Extract the [X, Y] coordinate from the center of the cell holding the provided text.  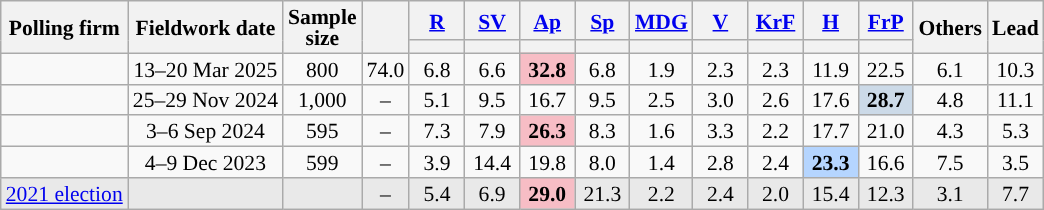
1.4 [662, 162]
599 [322, 162]
13–20 Mar 2025 [206, 68]
3.3 [720, 132]
3.0 [720, 100]
2.6 [776, 100]
2.0 [776, 194]
15.4 [830, 194]
23.3 [830, 162]
17.7 [830, 132]
11.1 [1016, 100]
25–29 Nov 2024 [206, 100]
16.7 [548, 100]
5.4 [436, 194]
32.8 [548, 68]
12.3 [886, 194]
Ap [548, 20]
SV [492, 20]
H [830, 20]
1.6 [662, 132]
5.3 [1016, 132]
14.4 [492, 162]
17.6 [830, 100]
5.1 [436, 100]
16.6 [886, 162]
7.7 [1016, 194]
1,000 [322, 100]
Lead [1016, 27]
4.8 [950, 100]
Sp [602, 20]
11.9 [830, 68]
74.0 [386, 68]
21.3 [602, 194]
3.5 [1016, 162]
595 [322, 132]
Fieldwork date [206, 27]
1.9 [662, 68]
Samplesize [322, 27]
FrP [886, 20]
8.0 [602, 162]
V [720, 20]
3.1 [950, 194]
6.1 [950, 68]
26.3 [548, 132]
4.3 [950, 132]
7.9 [492, 132]
KrF [776, 20]
29.0 [548, 194]
7.5 [950, 162]
2.5 [662, 100]
22.5 [886, 68]
Polling firm [64, 27]
21.0 [886, 132]
2.8 [720, 162]
6.9 [492, 194]
28.7 [886, 100]
7.3 [436, 132]
MDG [662, 20]
6.6 [492, 68]
8.3 [602, 132]
R [436, 20]
2021 election [64, 194]
Others [950, 27]
3–6 Sep 2024 [206, 132]
19.8 [548, 162]
800 [322, 68]
3.9 [436, 162]
4–9 Dec 2023 [206, 162]
10.3 [1016, 68]
